Output the (x, y) coordinate of the center of the cell containing the given text.  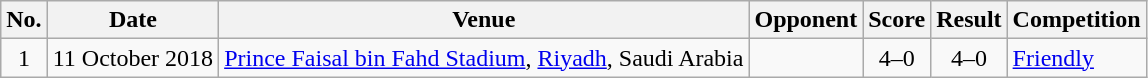
Score (897, 20)
No. (24, 20)
Date (132, 20)
Opponent (806, 20)
1 (24, 58)
Prince Faisal bin Fahd Stadium, Riyadh, Saudi Arabia (484, 58)
Result (969, 20)
11 October 2018 (132, 58)
Venue (484, 20)
Competition (1076, 20)
Friendly (1076, 58)
